Search for the cell housing the specified text and yield its [X, Y] center coordinate. 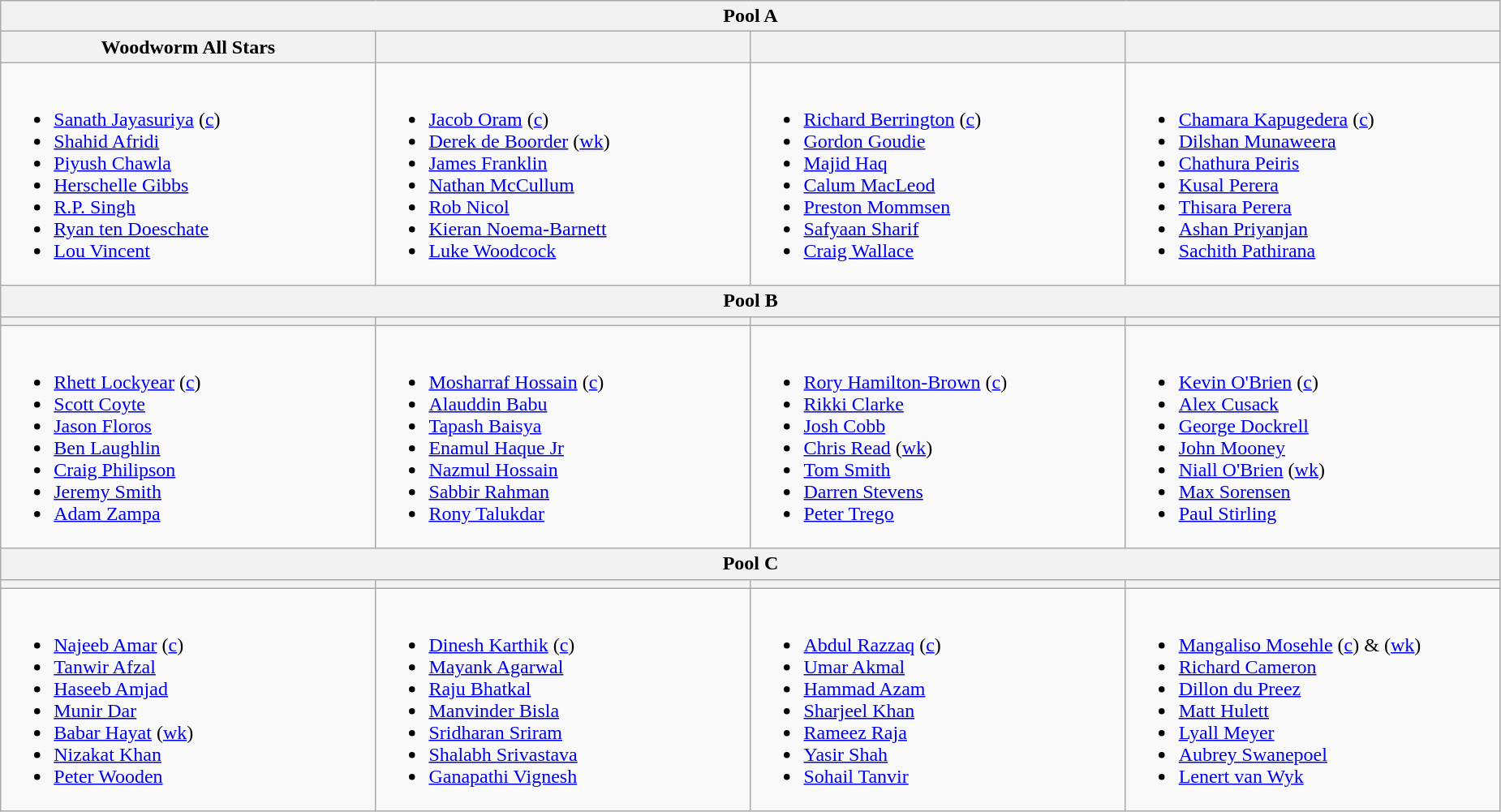
Jacob Oram (c)Derek de Boorder (wk)James FranklinNathan McCullumRob NicolKieran Noema-BarnettLuke Woodcock [563, 174]
Mangaliso Mosehle (c) & (wk)Richard CameronDillon du PreezMatt HulettLyall MeyerAubrey SwanepoelLenert van Wyk [1313, 699]
Rory Hamilton-Brown (c)Rikki ClarkeJosh CobbChris Read (wk)Tom SmithDarren StevensPeter Trego [938, 436]
Kevin O'Brien (c)Alex CusackGeorge DockrellJohn MooneyNiall O'Brien (wk)Max SorensenPaul Stirling [1313, 436]
Pool B [751, 301]
Chamara Kapugedera (c)Dilshan MunaweeraChathura PeirisKusal PereraThisara PereraAshan PriyanjanSachith Pathirana [1313, 174]
Mosharraf Hossain (c)Alauddin BabuTapash BaisyaEnamul Haque JrNazmul HossainSabbir RahmanRony Talukdar [563, 436]
Pool A [751, 16]
Najeeb Amar (c)Tanwir AfzalHaseeb AmjadMunir DarBabar Hayat (wk)Nizakat KhanPeter Wooden [188, 699]
Dinesh Karthik (c)Mayank AgarwalRaju BhatkalManvinder BislaSridharan SriramShalabh SrivastavaGanapathi Vignesh [563, 699]
Richard Berrington (c)Gordon GoudieMajid HaqCalum MacLeodPreston MommsenSafyaan SharifCraig Wallace [938, 174]
Sanath Jayasuriya (c)Shahid AfridiPiyush ChawlaHerschelle GibbsR.P. SinghRyan ten DoeschateLou Vincent [188, 174]
Woodworm All Stars [188, 47]
Abdul Razzaq (c)Umar AkmalHammad AzamSharjeel KhanRameez RajaYasir ShahSohail Tanvir [938, 699]
Pool C [751, 564]
Rhett Lockyear (c)Scott CoyteJason FlorosBen LaughlinCraig PhilipsonJeremy SmithAdam Zampa [188, 436]
